Identify which cell holds the provided text, then report its [X, Y] central coordinate. 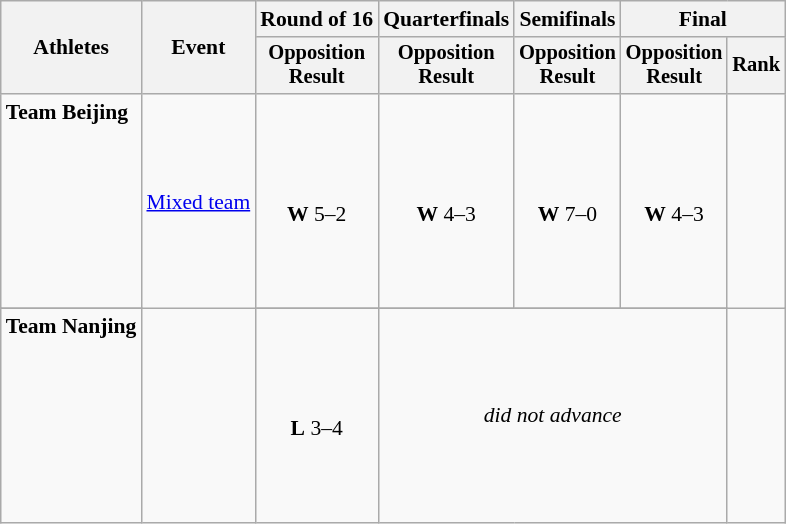
did not advance [552, 416]
W 5–2 [316, 201]
Event [198, 48]
Athletes [72, 48]
Rank [756, 66]
Semifinals [568, 19]
Final [703, 19]
L 3–4 [316, 416]
Round of 16 [316, 19]
W 7–0 [568, 201]
Quarterfinals [446, 19]
Mixed team [198, 201]
Team Beijing [72, 201]
Team Nanjing [72, 416]
